Identify which cell holds the provided text, then report its [X, Y] central coordinate. 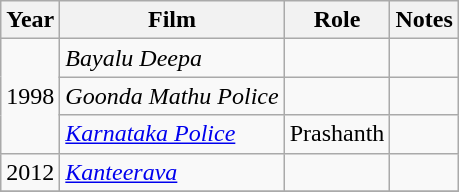
2012 [30, 172]
Year [30, 20]
Karnataka Police [172, 134]
1998 [30, 96]
Kanteerava [172, 172]
Film [172, 20]
Notes [424, 20]
Role [337, 20]
Bayalu Deepa [172, 58]
Prashanth [337, 134]
Goonda Mathu Police [172, 96]
